Identify which cell holds the provided text, then report its [X, Y] central coordinate. 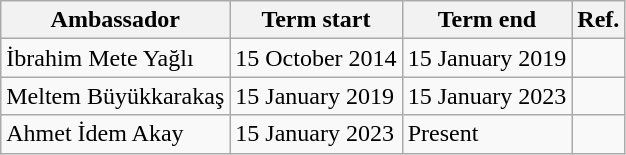
Term end [487, 20]
Present [487, 134]
Ref. [598, 20]
Meltem Büyükkarakaş [116, 96]
Term start [316, 20]
15 October 2014 [316, 58]
İbrahim Mete Yağlı [116, 58]
Ahmet İdem Akay [116, 134]
Ambassador [116, 20]
